Search for the cell housing the specified text and yield its [x, y] center coordinate. 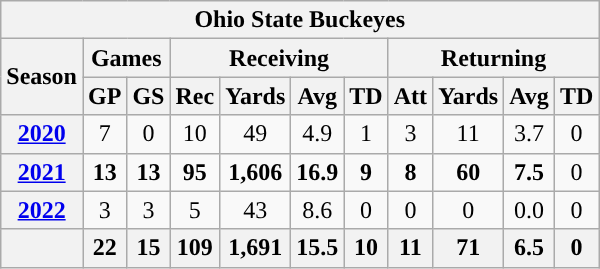
8 [410, 172]
GS [148, 96]
7 [104, 134]
Ohio State Buckeyes [300, 20]
Games [126, 58]
43 [256, 210]
3.7 [530, 134]
2020 [42, 134]
Att [410, 96]
9 [366, 172]
Returning [494, 58]
16.9 [318, 172]
22 [104, 248]
49 [256, 134]
71 [468, 248]
5 [195, 210]
8.6 [318, 210]
1,606 [256, 172]
95 [195, 172]
GP [104, 96]
Receiving [279, 58]
Season [42, 77]
1,691 [256, 248]
0.0 [530, 210]
7.5 [530, 172]
6.5 [530, 248]
1 [366, 134]
15.5 [318, 248]
4.9 [318, 134]
109 [195, 248]
2022 [42, 210]
60 [468, 172]
2021 [42, 172]
15 [148, 248]
Rec [195, 96]
